Determine the [X, Y] coordinate at the center of the cell enclosing the given text.  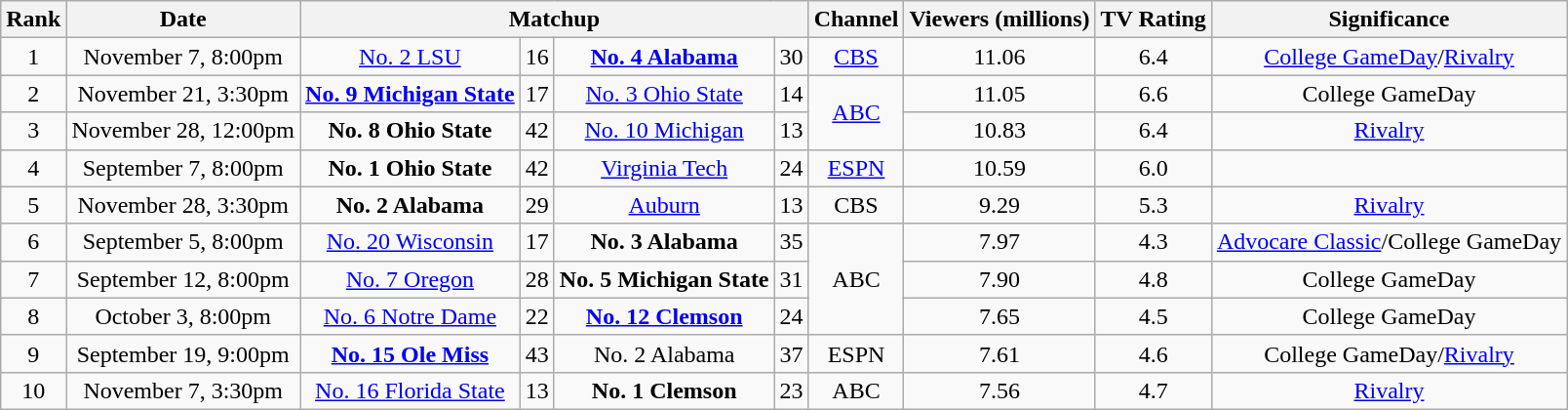
No. 7 Oregon [411, 279]
No. 20 Wisconsin [411, 242]
September 7, 8:00pm [183, 168]
No. 10 Michigan [664, 131]
2 [33, 94]
Date [183, 20]
31 [792, 279]
30 [792, 57]
November 28, 12:00pm [183, 131]
No. 3 Alabama [664, 242]
35 [792, 242]
22 [536, 316]
TV Rating [1153, 20]
October 3, 8:00pm [183, 316]
September 5, 8:00pm [183, 242]
23 [792, 390]
8 [33, 316]
November 7, 3:30pm [183, 390]
7.65 [1000, 316]
4.3 [1153, 242]
Auburn [664, 205]
4.5 [1153, 316]
6.0 [1153, 168]
10.83 [1000, 131]
7.90 [1000, 279]
Matchup [555, 20]
November 21, 3:30pm [183, 94]
6 [33, 242]
No. 1 Clemson [664, 390]
No. 12 Clemson [664, 316]
37 [792, 353]
No. 15 Ole Miss [411, 353]
Rank [33, 20]
No. 3 Ohio State [664, 94]
4.7 [1153, 390]
6.6 [1153, 94]
5.3 [1153, 205]
3 [33, 131]
4.6 [1153, 353]
November 7, 8:00pm [183, 57]
7.97 [1000, 242]
5 [33, 205]
No. 16 Florida State [411, 390]
1 [33, 57]
No. 8 Ohio State [411, 131]
7.61 [1000, 353]
7 [33, 279]
28 [536, 279]
16 [536, 57]
Viewers (millions) [1000, 20]
No. 6 Notre Dame [411, 316]
No. 5 Michigan State [664, 279]
9 [33, 353]
November 28, 3:30pm [183, 205]
11.05 [1000, 94]
Channel [856, 20]
4.8 [1153, 279]
No. 2 LSU [411, 57]
10 [33, 390]
14 [792, 94]
No. 1 Ohio State [411, 168]
29 [536, 205]
7.56 [1000, 390]
Advocare Classic/College GameDay [1389, 242]
11.06 [1000, 57]
Virginia Tech [664, 168]
4 [33, 168]
September 19, 9:00pm [183, 353]
September 12, 8:00pm [183, 279]
Significance [1389, 20]
No. 9 Michigan State [411, 94]
No. 4 Alabama [664, 57]
43 [536, 353]
9.29 [1000, 205]
10.59 [1000, 168]
